Find where the given text appears and provide that cell's center as (x, y) coordinate. 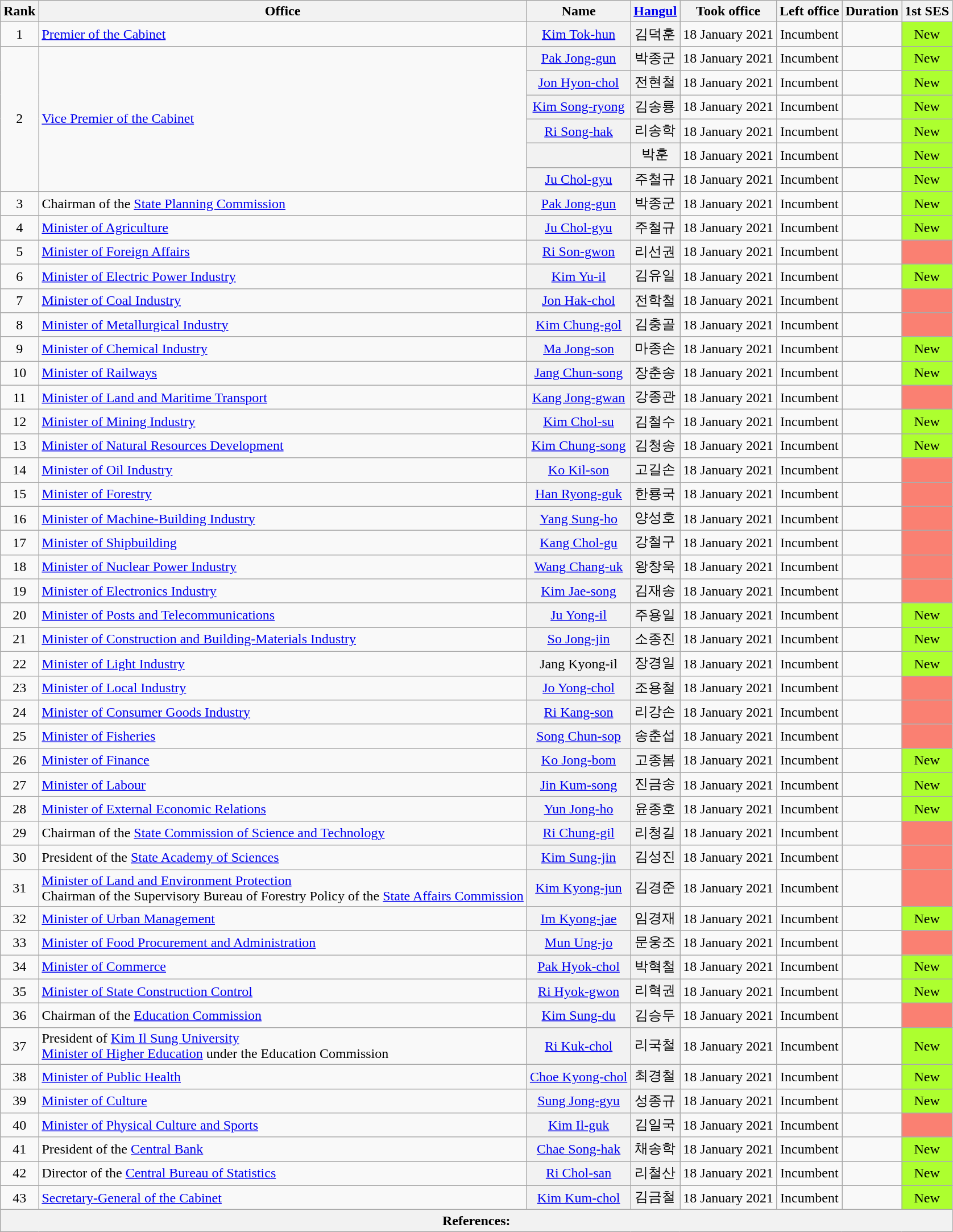
리송학 (655, 131)
Hangul (655, 11)
Minister of Food Procurement and Administration (283, 943)
President of the Central Bank (283, 1149)
박혁철 (655, 967)
Ri Son-gwon (578, 253)
Chairman of the State Planning Commission (283, 204)
양성호 (655, 519)
13 (19, 446)
Left office (810, 11)
Secretary-General of the Cabinet (283, 1198)
39 (19, 1101)
리청길 (655, 833)
7 (19, 300)
김송룡 (655, 107)
Minister of Foreign Affairs (283, 253)
Minister of External Economic Relations (283, 809)
Minister of Shipbuilding (283, 543)
Minister of Posts and Telecommunications (283, 615)
한룡국 (655, 495)
27 (19, 785)
14 (19, 470)
38 (19, 1076)
32 (19, 919)
9 (19, 349)
Ri Chol-san (578, 1174)
President of Kim Il Sung UniversityMinister of Higher Education under the Education Commission (283, 1045)
왕창욱 (655, 567)
Ko Kil-son (578, 470)
Minister of Commerce (283, 967)
Chairman of the State Commission of Science and Technology (283, 833)
23 (19, 688)
5 (19, 253)
22 (19, 663)
마종손 (655, 349)
43 (19, 1198)
Name (578, 11)
Minister of Electronics Industry (283, 592)
김승두 (655, 1016)
장경일 (655, 663)
Minister of State Construction Control (283, 991)
Rank (19, 11)
Ri Song-hak (578, 131)
Minister of Culture (283, 1101)
Office (283, 11)
Minister of Metallurgical Industry (283, 325)
Sung Jong-gyu (578, 1101)
Im Kyong-jae (578, 919)
12 (19, 422)
박훈 (655, 156)
Kim Chung-gol (578, 325)
Minister of Electric Power Industry (283, 276)
Pak Hyok-chol (578, 967)
전현철 (655, 83)
24 (19, 712)
Jang Kyong-il (578, 663)
고종봄 (655, 761)
Minister of Light Industry (283, 663)
Ri Kang-son (578, 712)
19 (19, 592)
Ko Jong-bom (578, 761)
29 (19, 833)
김재송 (655, 592)
송춘섭 (655, 736)
Kim Kyong-jun (578, 887)
Minister of Fisheries (283, 736)
34 (19, 967)
Jo Yong-chol (578, 688)
Song Chun-sop (578, 736)
진금송 (655, 785)
Minister of Oil Industry (283, 470)
Kim Jae-song (578, 592)
21 (19, 639)
4 (19, 228)
15 (19, 495)
김일국 (655, 1125)
31 (19, 887)
16 (19, 519)
Kim Sung-jin (578, 858)
1st SES (927, 11)
37 (19, 1045)
40 (19, 1125)
25 (19, 736)
Jon Hak-chol (578, 300)
Minister of Chemical Industry (283, 349)
Kang Jong-gwan (578, 397)
Kim Il-guk (578, 1125)
Jin Kum-song (578, 785)
36 (19, 1016)
30 (19, 858)
Minister of Construction and Building-Materials Industry (283, 639)
Minister of Public Health (283, 1076)
Chairman of the Education Commission (283, 1016)
Ju Yong-il (578, 615)
35 (19, 991)
Choe Kyong-chol (578, 1076)
김유일 (655, 276)
문웅조 (655, 943)
리강손 (655, 712)
Minister of Machine-Building Industry (283, 519)
강종관 (655, 397)
Kim Tok-hun (578, 34)
41 (19, 1149)
채송학 (655, 1149)
20 (19, 615)
조용철 (655, 688)
Minister of Urban Management (283, 919)
Yang Sung-ho (578, 519)
Chae Song-hak (578, 1149)
Wang Chang-uk (578, 567)
17 (19, 543)
Han Ryong-guk (578, 495)
Took office (728, 11)
Kim Chol-su (578, 422)
주용일 (655, 615)
Minister of Coal Industry (283, 300)
Jang Chun-song (578, 373)
성종규 (655, 1101)
Minister of Land and Maritime Transport (283, 397)
Ma Jong-son (578, 349)
김금철 (655, 1198)
18 (19, 567)
Kim Yu-il (578, 276)
Minister of Physical Culture and Sports (283, 1125)
윤종호 (655, 809)
Kim Chung-song (578, 446)
Minister of Mining Industry (283, 422)
Minister of Nuclear Power Industry (283, 567)
Minister of Local Industry (283, 688)
Minister of Forestry (283, 495)
최경철 (655, 1076)
리선권 (655, 253)
2 (19, 118)
So Jong-jin (578, 639)
리혁권 (655, 991)
김청송 (655, 446)
Ri Kuk-chol (578, 1045)
고길손 (655, 470)
Minister of Labour (283, 785)
10 (19, 373)
Yun Jong-ho (578, 809)
Ri Chung-gil (578, 833)
Duration (872, 11)
3 (19, 204)
장춘송 (655, 373)
28 (19, 809)
김성진 (655, 858)
김덕훈 (655, 34)
리국철 (655, 1045)
1 (19, 34)
Kim Song-ryong (578, 107)
Kang Chol-gu (578, 543)
Kim Sung-du (578, 1016)
Ri Hyok-gwon (578, 991)
Minister of Land and Environment ProtectionChairman of the Supervisory Bureau of Forestry Policy of the State Affairs Commission (283, 887)
김철수 (655, 422)
Jon Hyon-chol (578, 83)
전학철 (655, 300)
Mun Ung-jo (578, 943)
Director of the Central Bureau of Statistics (283, 1174)
리철산 (655, 1174)
26 (19, 761)
8 (19, 325)
강철구 (655, 543)
소종진 (655, 639)
References: (476, 1221)
Minister of Consumer Goods Industry (283, 712)
Vice Premier of the Cabinet (283, 118)
임경재 (655, 919)
Premier of the Cabinet (283, 34)
6 (19, 276)
Minister of Agriculture (283, 228)
42 (19, 1174)
33 (19, 943)
김경준 (655, 887)
President of the State Academy of Sciences (283, 858)
김충골 (655, 325)
Minister of Railways (283, 373)
11 (19, 397)
Kim Kum-chol (578, 1198)
Minister of Natural Resources Development (283, 446)
Minister of Finance (283, 761)
